Determine the (x, y) coordinate at the center of the cell enclosing the given text.  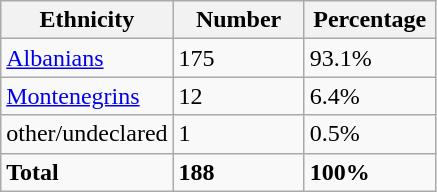
Albanians (87, 58)
6.4% (370, 96)
Montenegrins (87, 96)
1 (238, 134)
Number (238, 20)
100% (370, 172)
Percentage (370, 20)
Total (87, 172)
175 (238, 58)
188 (238, 172)
0.5% (370, 134)
other/undeclared (87, 134)
93.1% (370, 58)
Ethnicity (87, 20)
12 (238, 96)
